Scan for the cell matching the given text and deliver its [X, Y] coordinate at center. 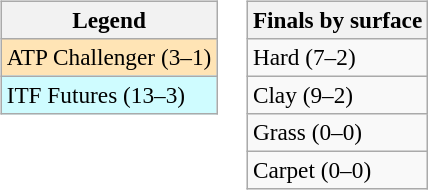
Legend [108, 20]
Grass (0–0) [337, 133]
Hard (7–2) [337, 57]
Clay (9–2) [337, 95]
ATP Challenger (3–1) [108, 57]
Carpet (0–0) [337, 171]
ITF Futures (13–3) [108, 95]
Finals by surface [337, 20]
